Return the (X, Y) coordinate for the center point of the cell that contains the specified text.  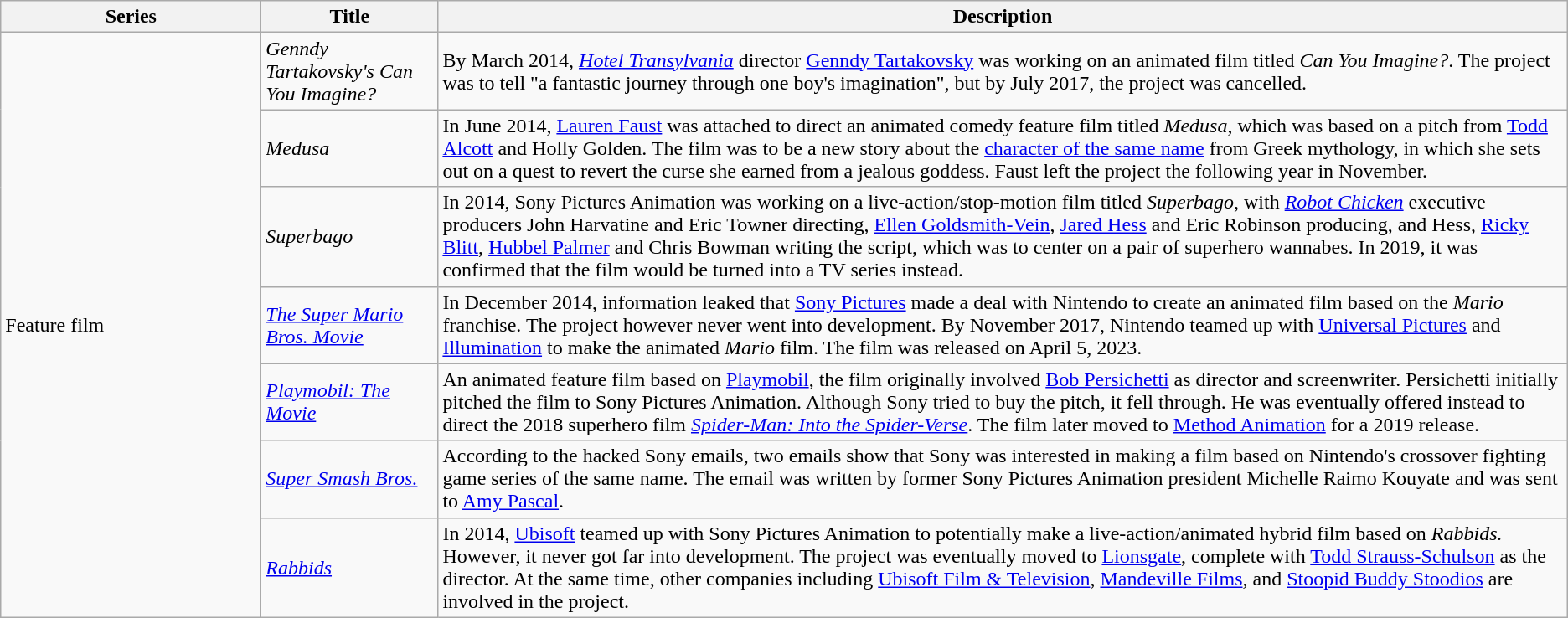
Description (1003, 17)
Medusa (350, 148)
Superbago (350, 236)
Title (350, 17)
Feature film (131, 325)
Super Smash Bros. (350, 479)
The Super Mario Bros. Movie (350, 325)
Rabbids (350, 568)
Series (131, 17)
Playmobil: The Movie (350, 402)
Genndy Tartakovsky's Can You Imagine? (350, 71)
